Capture the cell that displays the provided text and extract its [X, Y] central coordinate. 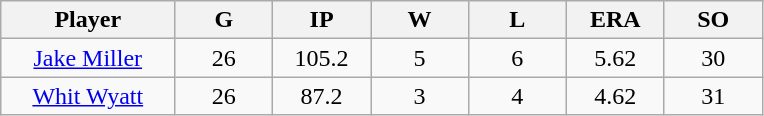
4 [517, 96]
3 [420, 96]
W [420, 20]
6 [517, 58]
5.62 [615, 58]
Whit Wyatt [88, 96]
SO [713, 20]
30 [713, 58]
87.2 [322, 96]
Jake Miller [88, 58]
Player [88, 20]
IP [322, 20]
4.62 [615, 96]
105.2 [322, 58]
L [517, 20]
G [224, 20]
5 [420, 58]
31 [713, 96]
ERA [615, 20]
